Find where the given text appears and provide that cell's center as [X, Y] coordinate. 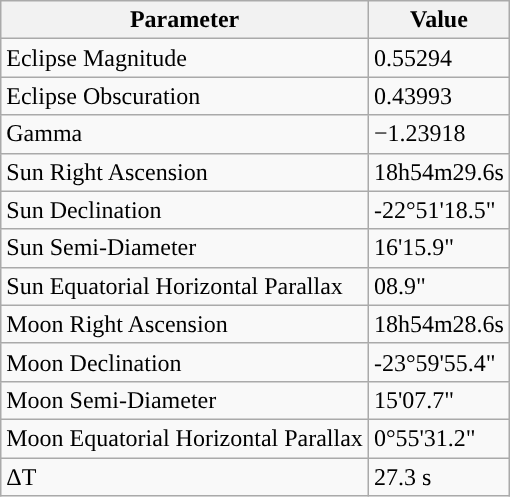
ΔT [185, 477]
Sun Declination [185, 210]
0°55'31.2" [438, 438]
18h54m28.6s [438, 324]
27.3 s [438, 477]
-23°59'55.4" [438, 362]
Sun Semi-Diameter [185, 248]
Moon Declination [185, 362]
Sun Equatorial Horizontal Parallax [185, 286]
Value [438, 20]
-22°51'18.5" [438, 210]
Eclipse Magnitude [185, 58]
Eclipse Obscuration [185, 96]
16'15.9" [438, 248]
0.43993 [438, 96]
Moon Semi-Diameter [185, 400]
Moon Right Ascension [185, 324]
Parameter [185, 20]
Gamma [185, 134]
0.55294 [438, 58]
18h54m29.6s [438, 172]
−1.23918 [438, 134]
15'07.7" [438, 400]
Moon Equatorial Horizontal Parallax [185, 438]
Sun Right Ascension [185, 172]
08.9" [438, 286]
